Locate the cell with the specified text and output its (x, y) center coordinate. 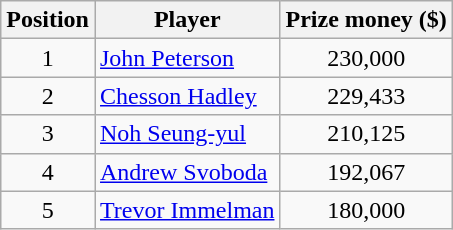
229,433 (366, 96)
210,125 (366, 134)
180,000 (366, 210)
192,067 (366, 172)
Player (186, 20)
Trevor Immelman (186, 210)
Chesson Hadley (186, 96)
Noh Seung-yul (186, 134)
230,000 (366, 58)
Andrew Svoboda (186, 172)
5 (48, 210)
4 (48, 172)
Position (48, 20)
3 (48, 134)
Prize money ($) (366, 20)
1 (48, 58)
2 (48, 96)
John Peterson (186, 58)
